Return the (X, Y) coordinate for the center point of the cell that contains the specified text.  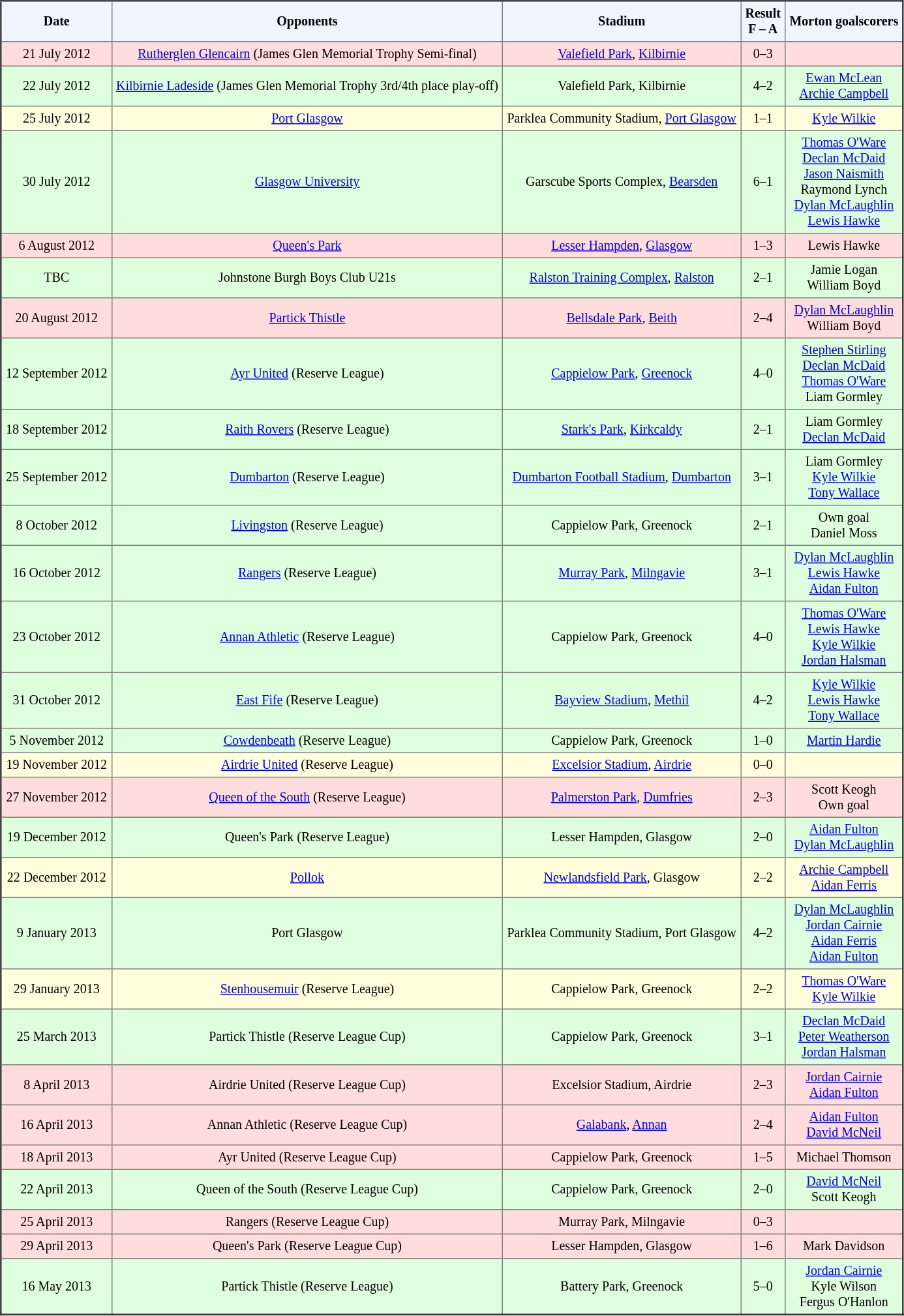
Ayr United (Reserve League Cup) (307, 1158)
20 August 2012 (57, 318)
Queen's Park (Reserve League Cup) (307, 1246)
8 October 2012 (57, 526)
Queen's Park (Reserve League) (307, 837)
1–3 (763, 246)
Airdrie United (Reserve League Cup) (307, 1085)
Stadium (622, 22)
Own goal Daniel Moss (844, 526)
Dumbarton (Reserve League) (307, 477)
Morton goalscorers (844, 22)
Lewis Hawke (844, 246)
1–0 (763, 741)
Rutherglen Glencairn (James Glen Memorial Trophy Semi-final) (307, 54)
Newlandsfield Park, Glasgow (622, 878)
31 October 2012 (57, 700)
Ayr United (Reserve League) (307, 374)
Raith Rovers (Reserve League) (307, 430)
Jordan Cairnie Kyle Wilson Fergus O'Hanlon (844, 1287)
Thomas O'Ware Lewis Hawke Kyle Wilkie Jordan Halsman (844, 637)
1–1 (763, 119)
Ewan McLean Archie Campbell (844, 86)
25 September 2012 (57, 477)
5 November 2012 (57, 741)
0–0 (763, 765)
Airdrie United (Reserve League) (307, 765)
Ralston Training Complex, Ralston (622, 278)
Dumbarton Football Stadium, Dumbarton (622, 477)
Date (57, 22)
22 July 2012 (57, 86)
Rangers (Reserve League Cup) (307, 1222)
David McNeil Scott Keogh (844, 1189)
Stephen Stirling Declan McDaid Thomas O'Ware Liam Gormley (844, 374)
1–5 (763, 1158)
Garscube Sports Complex, Bearsden (622, 182)
1–6 (763, 1246)
East Fife (Reserve League) (307, 700)
6 August 2012 (57, 246)
Bellsdale Park, Beith (622, 318)
Opponents (307, 22)
18 September 2012 (57, 430)
Scott Keogh Own goal (844, 798)
16 October 2012 (57, 573)
27 November 2012 (57, 798)
29 January 2013 (57, 989)
Stark's Park, Kirkcaldy (622, 430)
21 July 2012 (57, 54)
Dylan McLaughlin Lewis Hawke Aidan Fulton (844, 573)
Mark Davidson (844, 1246)
Dylan McLaughlin William Boyd (844, 318)
Stenhousemuir (Reserve League) (307, 989)
Partick Thistle (307, 318)
Pollok (307, 878)
Kyle Wilkie Lewis Hawke Tony Wallace (844, 700)
Michael Thomson (844, 1158)
Aidan Fulton David McNeil (844, 1125)
Martin Hardie (844, 741)
Aidan Fulton Dylan McLaughlin (844, 837)
Galabank, Annan (622, 1125)
25 July 2012 (57, 119)
23 October 2012 (57, 637)
Queen's Park (307, 246)
19 November 2012 (57, 765)
29 April 2013 (57, 1246)
Annan Athletic (Reserve League) (307, 637)
Jamie Logan William Boyd (844, 278)
Cowdenbeath (Reserve League) (307, 741)
Glasgow University (307, 182)
18 April 2013 (57, 1158)
Dylan McLaughlin Jordan Cairnie Aidan Ferris Aidan Fulton (844, 933)
Queen of the South (Reserve League) (307, 798)
Rangers (Reserve League) (307, 573)
TBC (57, 278)
6–1 (763, 182)
Partick Thistle (Reserve League Cup) (307, 1037)
Jordan Cairnie Aidan Fulton (844, 1085)
Bayview Stadium, Methil (622, 700)
Johnstone Burgh Boys Club U21s (307, 278)
Partick Thistle (Reserve League) (307, 1287)
Result F – A (763, 22)
Thomas O'Ware Declan McDaid Jason Naismith Raymond Lynch Dylan McLaughlin Lewis Hawke (844, 182)
Declan McDaid Peter Weatherson Jordan Halsman (844, 1037)
Battery Park, Greenock (622, 1287)
25 April 2013 (57, 1222)
22 December 2012 (57, 878)
Palmerston Park, Dumfries (622, 798)
9 January 2013 (57, 933)
Thomas O'Ware Kyle Wilkie (844, 989)
Liam Gormley Kyle Wilkie Tony Wallace (844, 477)
22 April 2013 (57, 1189)
Liam Gormley Declan McDaid (844, 430)
Livingston (Reserve League) (307, 526)
30 July 2012 (57, 182)
Kilbirnie Ladeside (James Glen Memorial Trophy 3rd/4th place play-off) (307, 86)
Kyle Wilkie (844, 119)
16 May 2013 (57, 1287)
25 March 2013 (57, 1037)
16 April 2013 (57, 1125)
8 April 2013 (57, 1085)
Annan Athletic (Reserve League Cup) (307, 1125)
Archie Campbell Aidan Ferris (844, 878)
19 December 2012 (57, 837)
5–0 (763, 1287)
Queen of the South (Reserve League Cup) (307, 1189)
12 September 2012 (57, 374)
